Search for the cell housing the specified text and yield its (X, Y) center coordinate. 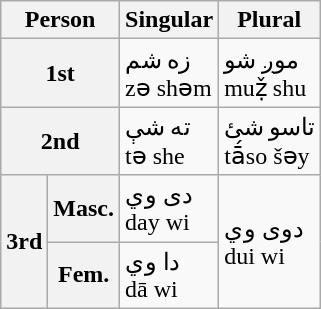
Masc. (84, 208)
Plural (270, 20)
Person (60, 20)
دوی ويdui wi (270, 242)
موږ شو muẓ̌ shu (270, 73)
ته شېtə she (170, 141)
2nd (60, 141)
3rd (24, 242)
دا ويdā wi (170, 276)
دی ويday wi (170, 208)
Singular (170, 20)
Fem. (84, 276)
زه شمzə shəm (170, 73)
تاسو شئtā́so šəy (270, 141)
1st (60, 73)
